Locate the cell with the specified text and output its (X, Y) center coordinate. 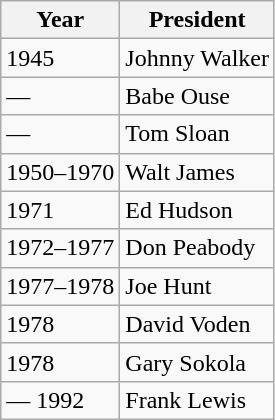
1977–1978 (60, 286)
Gary Sokola (198, 362)
President (198, 20)
Walt James (198, 172)
Joe Hunt (198, 286)
Don Peabody (198, 248)
1971 (60, 210)
1950–1970 (60, 172)
Johnny Walker (198, 58)
Year (60, 20)
1972–1977 (60, 248)
— 1992 (60, 400)
Tom Sloan (198, 134)
Ed Hudson (198, 210)
Frank Lewis (198, 400)
Babe Ouse (198, 96)
1945 (60, 58)
David Voden (198, 324)
